Determine the [X, Y] coordinate at the center of the cell enclosing the given text.  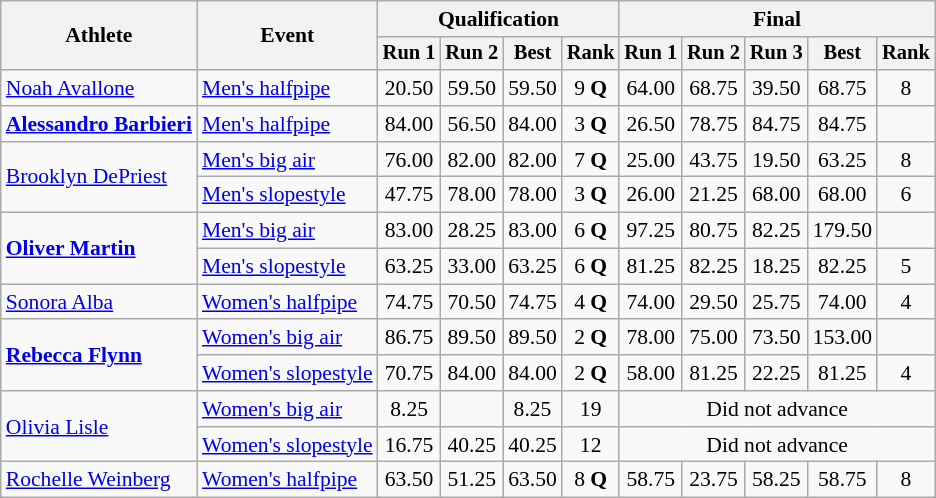
70.50 [472, 302]
76.00 [410, 160]
Alessandro Barbieri [99, 124]
Noah Avallone [99, 88]
9 Q [591, 88]
51.25 [472, 480]
22.25 [776, 373]
43.75 [714, 160]
25.75 [776, 302]
6 [906, 195]
39.50 [776, 88]
20.50 [410, 88]
Qualification [499, 19]
Olivia Lisle [99, 426]
179.50 [842, 231]
19.50 [776, 160]
21.25 [714, 195]
58.00 [650, 373]
16.75 [410, 445]
29.50 [714, 302]
47.75 [410, 195]
86.75 [410, 338]
Sonora Alba [99, 302]
Brooklyn DePriest [99, 178]
56.50 [472, 124]
Rochelle Weinberg [99, 480]
26.00 [650, 195]
97.25 [650, 231]
75.00 [714, 338]
153.00 [842, 338]
23.75 [714, 480]
80.75 [714, 231]
73.50 [776, 338]
Event [288, 36]
Oliver Martin [99, 248]
78.75 [714, 124]
58.25 [776, 480]
28.25 [472, 231]
64.00 [650, 88]
26.50 [650, 124]
33.00 [472, 267]
12 [591, 445]
19 [591, 409]
Rebecca Flynn [99, 356]
25.00 [650, 160]
Run 3 [776, 54]
18.25 [776, 267]
4 Q [591, 302]
Final [776, 19]
Athlete [99, 36]
7 Q [591, 160]
70.75 [410, 373]
8 Q [591, 480]
5 [906, 267]
